For the text-containing cell, return its midpoint in (x, y) coordinate format. 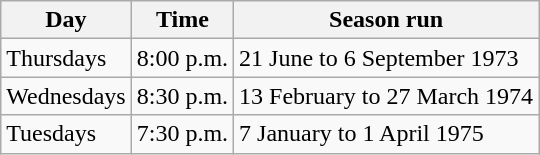
Tuesdays (66, 134)
Day (66, 20)
7 January to 1 April 1975 (386, 134)
7:30 p.m. (182, 134)
8:30 p.m. (182, 96)
Wednesdays (66, 96)
Time (182, 20)
Thursdays (66, 58)
21 June to 6 September 1973 (386, 58)
8:00 p.m. (182, 58)
13 February to 27 March 1974 (386, 96)
Season run (386, 20)
